Output the [X, Y] coordinate of the center of the cell containing the given text.  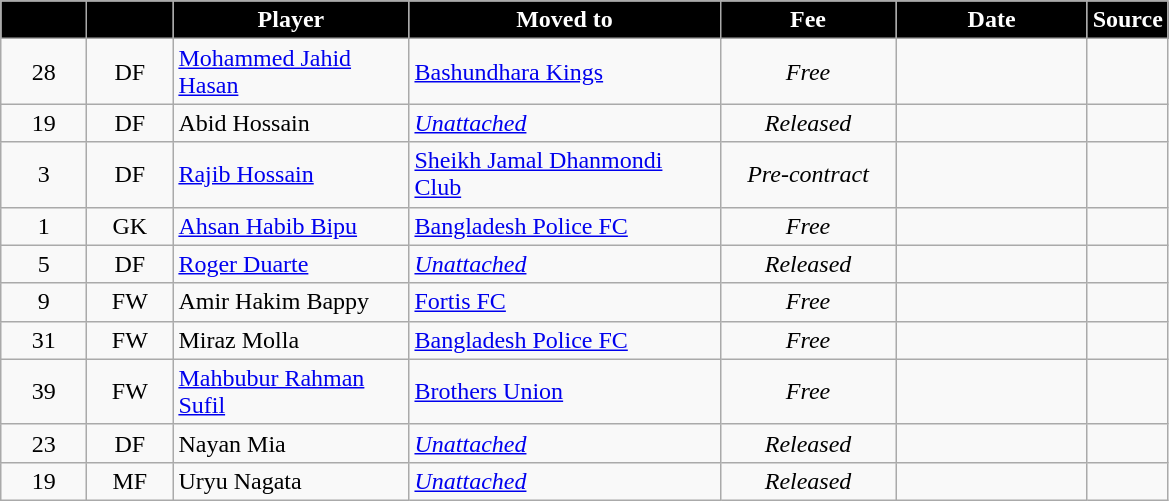
Fortis FC [564, 302]
Source [1128, 20]
5 [44, 264]
39 [44, 392]
28 [44, 72]
Nayan Mia [291, 443]
Mahbubur Rahman Sufil [291, 392]
23 [44, 443]
Moved to [564, 20]
3 [44, 174]
Roger Duarte [291, 264]
31 [44, 340]
Rajib Hossain [291, 174]
Fee [808, 20]
Bashundhara Kings [564, 72]
Mohammed Jahid Hasan [291, 72]
9 [44, 302]
MF [130, 481]
1 [44, 226]
Pre-contract [808, 174]
Sheikh Jamal Dhanmondi Club [564, 174]
Amir Hakim Bappy [291, 302]
Uryu Nagata [291, 481]
Miraz Molla [291, 340]
GK [130, 226]
Abid Hossain [291, 123]
Ahsan Habib Bipu [291, 226]
Player [291, 20]
Brothers Union [564, 392]
Date [992, 20]
